Identify which cell holds the provided text, then report its [x, y] central coordinate. 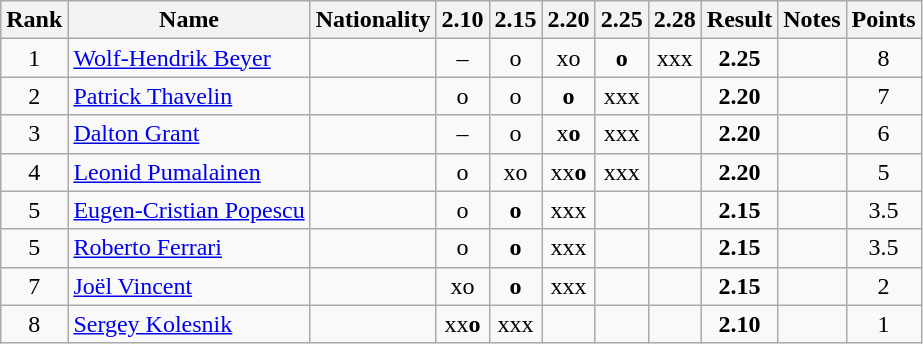
Eugen-Cristian Popescu [189, 210]
Sergey Kolesnik [189, 324]
Leonid Pumalainen [189, 172]
Wolf-Hendrik Beyer [189, 58]
Result [739, 20]
6 [884, 134]
Dalton Grant [189, 134]
Notes [812, 20]
Nationality [373, 20]
4 [34, 172]
Patrick Thavelin [189, 96]
Rank [34, 20]
Name [189, 20]
2.28 [674, 20]
Points [884, 20]
Roberto Ferrari [189, 248]
3 [34, 134]
Joël Vincent [189, 286]
